Find where the given text appears and provide that cell's center as (x, y) coordinate. 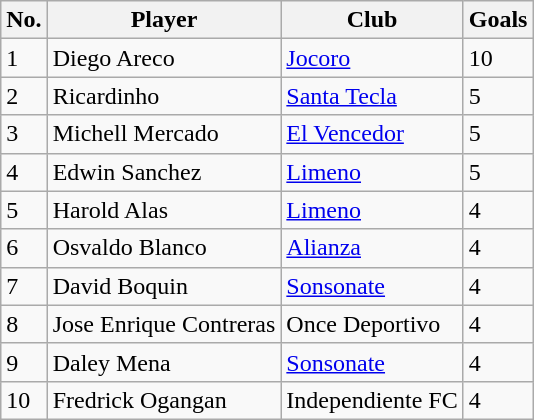
Michell Mercado (164, 134)
Harold Alas (164, 210)
Alianza (372, 248)
2 (24, 96)
Edwin Sanchez (164, 172)
1 (24, 58)
3 (24, 134)
Jose Enrique Contreras (164, 324)
Player (164, 20)
9 (24, 362)
Club (372, 20)
Once Deportivo (372, 324)
No. (24, 20)
8 (24, 324)
Goals (498, 20)
Fredrick Ogangan (164, 400)
Independiente FC (372, 400)
David Boquin (164, 286)
Diego Areco (164, 58)
Ricardinho (164, 96)
El Vencedor (372, 134)
Osvaldo Blanco (164, 248)
6 (24, 248)
Daley Mena (164, 362)
Jocoro (372, 58)
Santa Tecla (372, 96)
7 (24, 286)
